Locate the cell with the specified text and output its (X, Y) center coordinate. 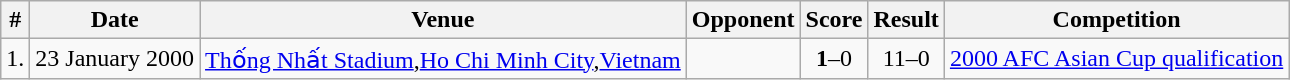
2000 AFC Asian Cup qualification (1116, 59)
Date (115, 20)
Score (834, 20)
Venue (444, 20)
1. (16, 59)
Opponent (743, 20)
1–0 (834, 59)
Result (906, 20)
Competition (1116, 20)
11–0 (906, 59)
# (16, 20)
Thống Nhất Stadium,Ho Chi Minh City,Vietnam (444, 59)
23 January 2000 (115, 59)
